Detect which cell encompasses the target text, then output its (x, y) center coordinate. 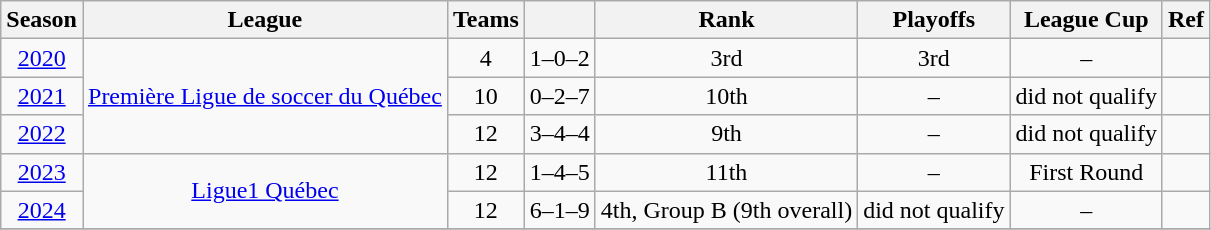
Playoffs (934, 20)
1–4–5 (560, 172)
2024 (42, 210)
Rank (726, 20)
1–0–2 (560, 58)
Season (42, 20)
4th, Group B (9th overall) (726, 210)
League Cup (1086, 20)
0–2–7 (560, 96)
2020 (42, 58)
2021 (42, 96)
2022 (42, 134)
Ref (1186, 20)
2023 (42, 172)
6–1–9 (560, 210)
10th (726, 96)
11th (726, 172)
Ligue1 Québec (264, 191)
9th (726, 134)
3–4–4 (560, 134)
League (264, 20)
Teams (486, 20)
Première Ligue de soccer du Québec (264, 96)
First Round (1086, 172)
4 (486, 58)
10 (486, 96)
